Pinpoint the cell where the given text exists, returning its (x, y) midpoint coordinate. 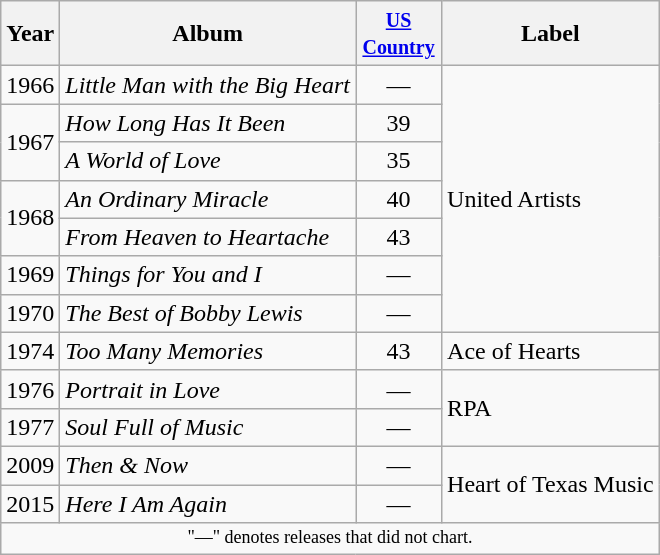
Album (208, 34)
Label (551, 34)
Things for You and I (208, 275)
Little Man with the Big Heart (208, 85)
35 (399, 161)
1977 (30, 427)
Too Many Memories (208, 351)
1970 (30, 313)
1976 (30, 389)
United Artists (551, 199)
Soul Full of Music (208, 427)
2015 (30, 503)
1969 (30, 275)
How Long Has It Been (208, 123)
The Best of Bobby Lewis (208, 313)
Here I Am Again (208, 503)
Ace of Hearts (551, 351)
RPA (551, 408)
1968 (30, 218)
A World of Love (208, 161)
1967 (30, 142)
Portrait in Love (208, 389)
2009 (30, 465)
An Ordinary Miracle (208, 199)
Heart of Texas Music (551, 484)
39 (399, 123)
1966 (30, 85)
1974 (30, 351)
From Heaven to Heartache (208, 237)
40 (399, 199)
Then & Now (208, 465)
US Country (399, 34)
Year (30, 34)
"—" denotes releases that did not chart. (330, 538)
